Output the [x, y] coordinate of the center of the cell containing the given text.  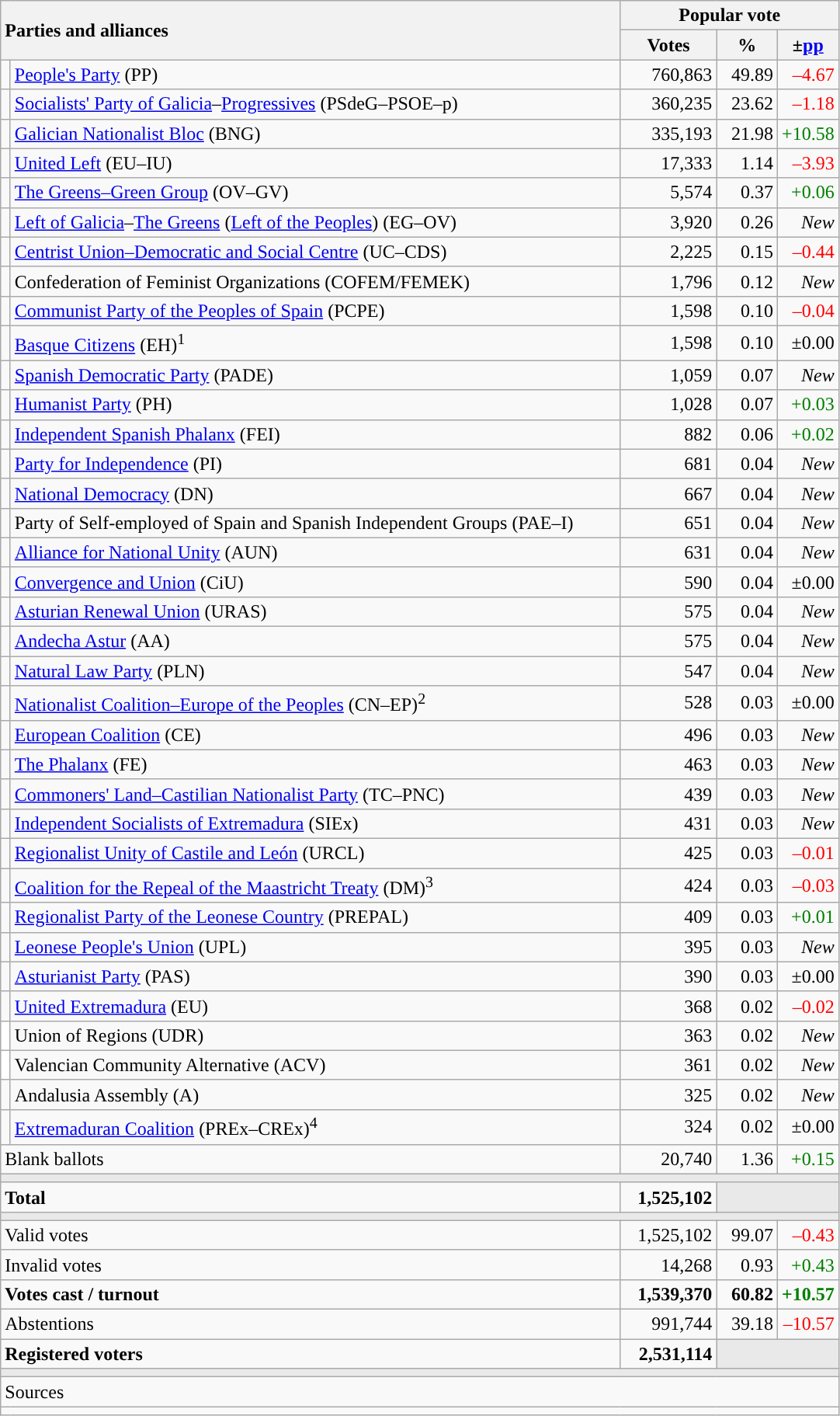
Total [311, 1197]
United Left (EU–IU) [315, 163]
Coalition for the Repeal of the Maastricht Treaty (DM)3 [315, 885]
Party of Self-employed of Spain and Spanish Independent Groups (PAE–I) [315, 523]
Votes cast / turnout [311, 1294]
% [747, 45]
Registered voters [311, 1354]
Basque Citizens (EH)1 [315, 343]
+0.06 [807, 193]
–1.18 [807, 104]
23.62 [747, 104]
Regionalist Party of the Leonese Country (PREPAL) [315, 917]
991,744 [668, 1324]
Votes [668, 45]
Union of Regions (UDR) [315, 1035]
60.82 [747, 1294]
–4.67 [807, 75]
425 [668, 853]
Left of Galicia–The Greens (Left of the Peoples) (EG–OV) [315, 222]
Abstentions [311, 1324]
–0.02 [807, 1006]
528 [668, 704]
395 [668, 947]
Confederation of Feminist Organizations (COFEM/FEMEK) [315, 281]
+10.57 [807, 1294]
590 [668, 582]
Regionalist Unity of Castile and León (URCL) [315, 853]
20,740 [668, 1159]
–0.44 [807, 252]
368 [668, 1006]
439 [668, 794]
681 [668, 464]
0.06 [747, 434]
Galician Nationalist Bloc (BNG) [315, 134]
1.36 [747, 1159]
European Coalition (CE) [315, 735]
–10.57 [807, 1324]
Communist Party of the Peoples of Spain (PCPE) [315, 311]
2,531,114 [668, 1354]
Party for Independence (PI) [315, 464]
+0.43 [807, 1265]
Independent Spanish Phalanx (FEI) [315, 434]
Andecha Astur (AA) [315, 642]
–0.03 [807, 885]
Sources [419, 1392]
Asturian Renewal Union (URAS) [315, 611]
1,539,370 [668, 1294]
Valencian Community Alternative (ACV) [315, 1065]
Extremaduran Coalition (PREx–CREx)4 [315, 1128]
–3.93 [807, 163]
463 [668, 764]
17,333 [668, 163]
667 [668, 493]
United Extremadura (EU) [315, 1006]
760,863 [668, 75]
360,235 [668, 104]
431 [668, 823]
Socialists' Party of Galicia–Progressives (PSdeG–PSOE–p) [315, 104]
Valid votes [311, 1235]
21.98 [747, 134]
Natural Law Party (PLN) [315, 671]
National Democracy (DN) [315, 493]
People's Party (PP) [315, 75]
Popular vote [730, 16]
Alliance for National Unity (AUN) [315, 552]
Commoners' Land–Castilian Nationalist Party (TC–PNC) [315, 794]
14,268 [668, 1265]
882 [668, 434]
1,028 [668, 405]
0.12 [747, 281]
547 [668, 671]
+0.03 [807, 405]
496 [668, 735]
+0.02 [807, 434]
Centrist Union–Democratic and Social Centre (UC–CDS) [315, 252]
0.37 [747, 193]
2,225 [668, 252]
Humanist Party (PH) [315, 405]
3,920 [668, 222]
+0.01 [807, 917]
324 [668, 1128]
The Phalanx (FE) [315, 764]
0.15 [747, 252]
Leonese People's Union (UPL) [315, 947]
+10.58 [807, 134]
651 [668, 523]
409 [668, 917]
–0.01 [807, 853]
1,796 [668, 281]
390 [668, 976]
631 [668, 552]
0.93 [747, 1265]
Invalid votes [311, 1265]
+0.15 [807, 1159]
Andalusia Assembly (A) [315, 1094]
363 [668, 1035]
The Greens–Green Group (OV–GV) [315, 193]
361 [668, 1065]
–0.43 [807, 1235]
99.07 [747, 1235]
–0.04 [807, 311]
Spanish Democratic Party (PADE) [315, 375]
5,574 [668, 193]
Convergence and Union (CiU) [315, 582]
1,059 [668, 375]
Asturianist Party (PAS) [315, 976]
1.14 [747, 163]
Blank ballots [311, 1159]
±pp [807, 45]
Independent Socialists of Extremadura (SIEx) [315, 823]
325 [668, 1094]
424 [668, 885]
Parties and alliances [311, 30]
Nationalist Coalition–Europe of the Peoples (CN–EP)2 [315, 704]
0.26 [747, 222]
49.89 [747, 75]
39.18 [747, 1324]
335,193 [668, 134]
